Capture the cell that displays the provided text and extract its (x, y) central coordinate. 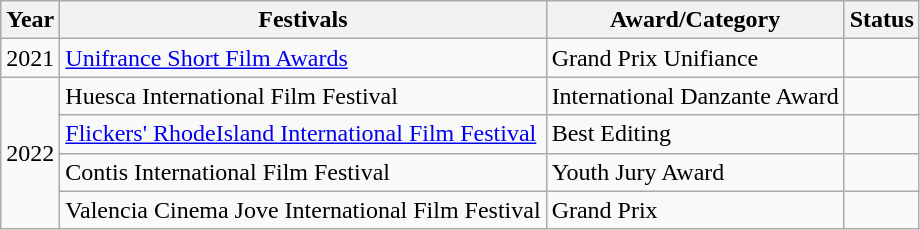
2022 (30, 153)
Status (882, 20)
Youth Jury Award (695, 172)
International Danzante Award (695, 96)
Contis International Film Festival (303, 172)
Grand Prix Unifiance (695, 58)
Flickers' RhodeIsland International Film Festival (303, 134)
2021 (30, 58)
Festivals (303, 20)
Valencia Cinema Jove International Film Festival (303, 210)
Award/Category (695, 20)
Unifrance Short Film Awards (303, 58)
Grand Prix (695, 210)
Year (30, 20)
Best Editing (695, 134)
Huesca International Film Festival (303, 96)
